Locate the cell with the specified text and output its [X, Y] center coordinate. 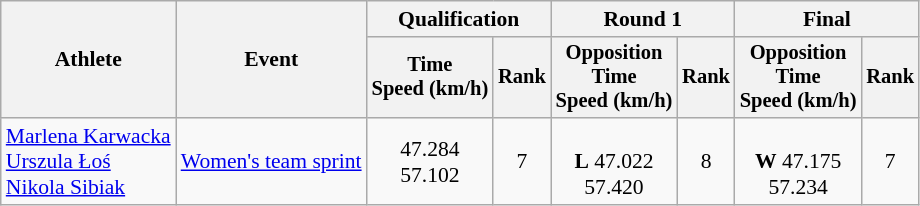
47.28457.102 [430, 162]
Event [272, 60]
8 [706, 162]
W 47.17557.234 [798, 162]
Round 1 [643, 19]
TimeSpeed (km/h) [430, 78]
Marlena KarwackaUrszula ŁośNikola Sibiak [88, 162]
Final [827, 19]
L 47.02257.420 [614, 162]
Women's team sprint [272, 162]
Qualification [459, 19]
Athlete [88, 60]
